Identify which cell holds the provided text, then report its (x, y) central coordinate. 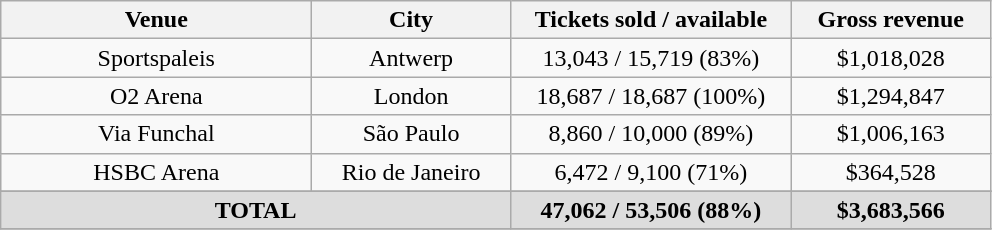
Sportspaleis (156, 58)
$364,528 (890, 172)
HSBC Arena (156, 172)
City (412, 20)
Rio de Janeiro (412, 172)
$3,683,566 (890, 210)
$1,018,028 (890, 58)
8,860 / 10,000 (89%) (650, 134)
Antwerp (412, 58)
6,472 / 9,100 (71%) (650, 172)
Tickets sold / available (650, 20)
Via Funchal (156, 134)
Venue (156, 20)
Gross revenue (890, 20)
$1,294,847 (890, 96)
São Paulo (412, 134)
$1,006,163 (890, 134)
13,043 / 15,719 (83%) (650, 58)
47,062 / 53,506 (88%) (650, 210)
London (412, 96)
18,687 / 18,687 (100%) (650, 96)
TOTAL (256, 210)
O2 Arena (156, 96)
